Find where the given text appears and provide that cell's center as (x, y) coordinate. 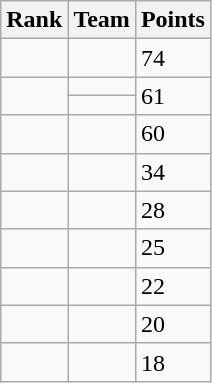
28 (172, 210)
61 (172, 96)
Rank (34, 20)
74 (172, 58)
22 (172, 286)
34 (172, 172)
60 (172, 134)
Points (172, 20)
25 (172, 248)
18 (172, 362)
Team (102, 20)
20 (172, 324)
